Capture the cell that displays the provided text and extract its [X, Y] central coordinate. 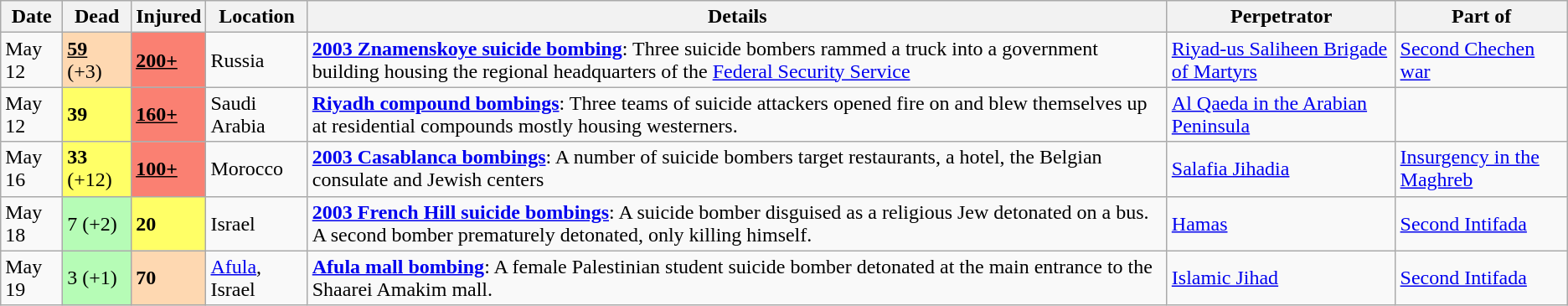
70 [169, 278]
Salafia Jihadia [1282, 169]
Second Chechen war [1481, 60]
20 [169, 223]
100+ [169, 169]
Afula, Israel [256, 278]
33 (+12) [97, 169]
7 (+2) [97, 223]
Riyadh compound bombings: Three teams of suicide attackers opened fire on and blew themselves up at residential compounds mostly housing westerners. [737, 114]
May 16 [32, 169]
3 (+1) [97, 278]
Afula mall bombing: A female Palestinian student suicide bomber detonated at the main entrance to the Shaarei Amakim mall. [737, 278]
200+ [169, 60]
Location [256, 17]
59 (+3) [97, 60]
Morocco [256, 169]
May 18 [32, 223]
Russia [256, 60]
Riyad-us Saliheen Brigade of Martyrs [1282, 60]
Injured [169, 17]
Al Qaeda in the Arabian Peninsula [1282, 114]
May 19 [32, 278]
Hamas [1282, 223]
Details [737, 17]
Perpetrator [1282, 17]
39 [97, 114]
Insurgency in the Maghreb [1481, 169]
Dead [97, 17]
Israel [256, 223]
160+ [169, 114]
Part of [1481, 17]
Date [32, 17]
Islamic Jihad [1282, 278]
2003 Casablanca bombings: A number of suicide bombers target restaurants, a hotel, the Belgian consulate and Jewish centers [737, 169]
Saudi Arabia [256, 114]
